Determine the (x, y) coordinate at the center of the cell enclosing the given text.  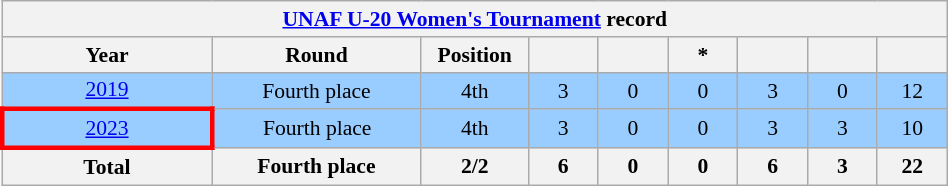
2/2 (474, 166)
12 (912, 90)
Round (316, 55)
Year (106, 55)
2023 (106, 130)
Position (474, 55)
10 (912, 130)
UNAF U-20 Women's Tournament record (474, 19)
* (703, 55)
Total (106, 166)
22 (912, 166)
2019 (106, 90)
